Detect which cell encompasses the target text, then output its (x, y) center coordinate. 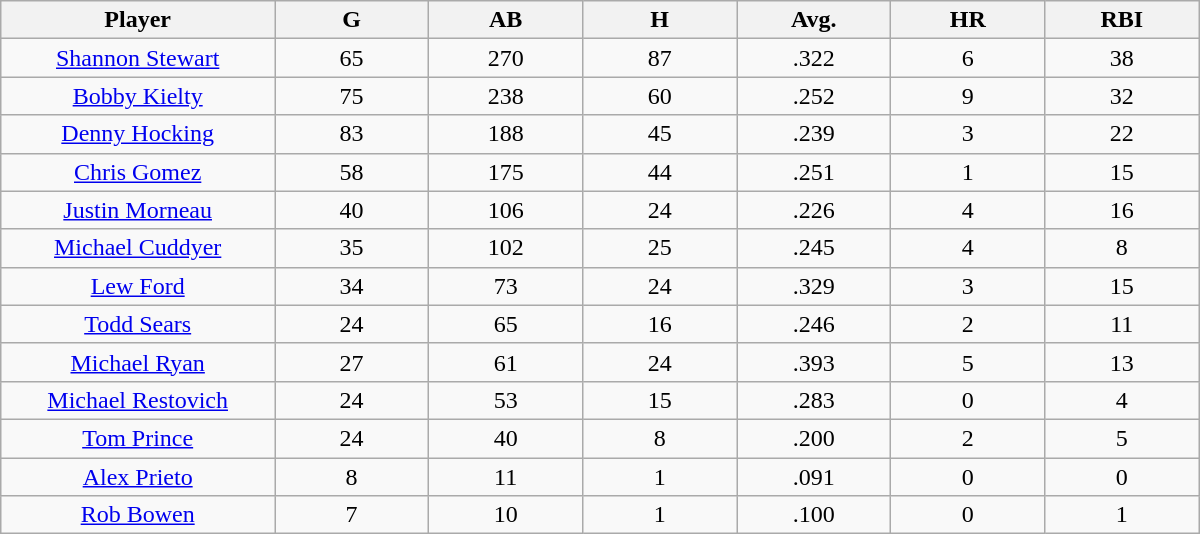
175 (506, 172)
188 (506, 134)
Bobby Kielty (138, 96)
83 (352, 134)
HR (968, 20)
27 (352, 362)
Michael Ryan (138, 362)
58 (352, 172)
Shannon Stewart (138, 58)
.239 (814, 134)
Rob Bowen (138, 515)
7 (352, 515)
Player (138, 20)
53 (506, 400)
.252 (814, 96)
Michael Restovich (138, 400)
10 (506, 515)
.393 (814, 362)
106 (506, 210)
.200 (814, 438)
13 (1122, 362)
73 (506, 286)
Michael Cuddyer (138, 248)
35 (352, 248)
.246 (814, 324)
61 (506, 362)
9 (968, 96)
Lew Ford (138, 286)
.283 (814, 400)
22 (1122, 134)
32 (1122, 96)
Tom Prince (138, 438)
44 (660, 172)
25 (660, 248)
75 (352, 96)
38 (1122, 58)
.245 (814, 248)
238 (506, 96)
AB (506, 20)
.251 (814, 172)
Denny Hocking (138, 134)
Alex Prieto (138, 477)
.329 (814, 286)
60 (660, 96)
H (660, 20)
RBI (1122, 20)
.091 (814, 477)
.100 (814, 515)
.322 (814, 58)
45 (660, 134)
87 (660, 58)
102 (506, 248)
6 (968, 58)
34 (352, 286)
Avg. (814, 20)
.226 (814, 210)
Justin Morneau (138, 210)
270 (506, 58)
G (352, 20)
Todd Sears (138, 324)
Chris Gomez (138, 172)
